Identify which cell holds the provided text, then report its [X, Y] central coordinate. 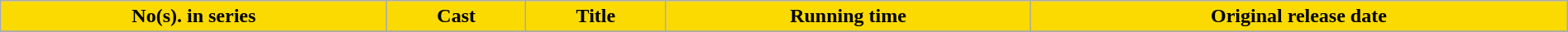
Running time [848, 16]
Original release date [1299, 16]
Cast [457, 16]
Title [595, 16]
No(s). in series [194, 16]
